Search for the cell housing the specified text and yield its [X, Y] center coordinate. 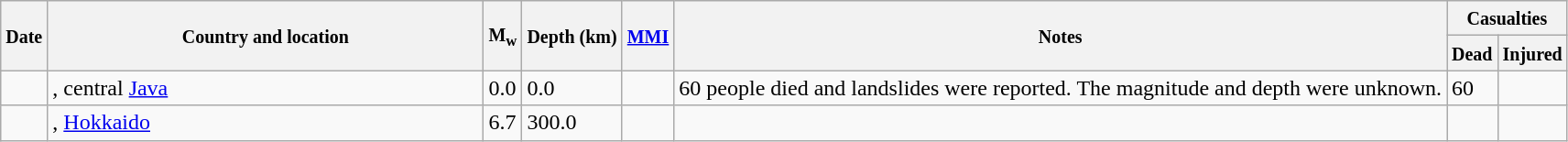
Casualties [1508, 18]
Notes [1061, 36]
, Hokkaido [266, 123]
Depth (km) [572, 36]
Dead [1473, 53]
Country and location [266, 36]
60 people died and landslides were reported. The magnitude and depth were unknown. [1061, 88]
6.7 [503, 123]
300.0 [572, 123]
Injured [1532, 53]
, central Java [266, 88]
Date [24, 36]
60 [1473, 88]
MMI [648, 36]
Mw [503, 36]
